Identify which cell holds the provided text, then report its [x, y] central coordinate. 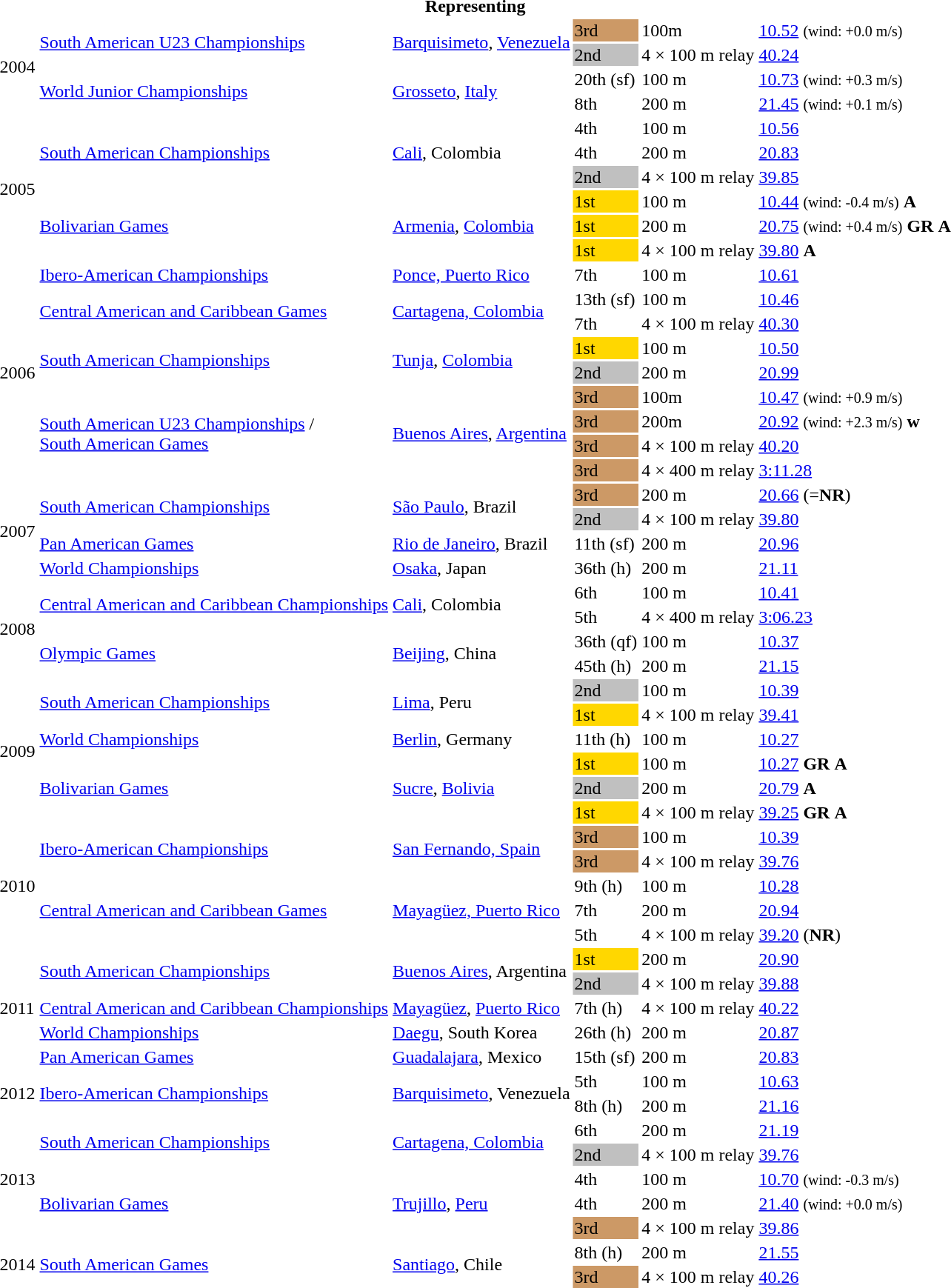
200m [698, 421]
South American Games [214, 1265]
Ponce, Puerto Rico [481, 275]
15th (sf) [606, 1057]
Lima, Peru [481, 702]
36th (h) [606, 568]
Daegu, South Korea [481, 1032]
Osaka, Japan [481, 568]
Beijing, China [481, 653]
Berlin, Germany [481, 739]
13th (sf) [606, 299]
20th (sf) [606, 79]
South American U23 Championships / South American Games [214, 434]
26th (h) [606, 1032]
San Fernando, Spain [481, 849]
World Junior Championships [214, 92]
Trujillo, Peru [481, 1204]
Grosseto, Italy [481, 92]
Tunja, Colombia [481, 360]
Guadalajara, Mexico [481, 1057]
Armenia, Colombia [481, 226]
Santiago, Chile [481, 1265]
11th (sf) [606, 544]
8th [606, 104]
9th (h) [606, 886]
South American U23 Championships [214, 43]
Sucre, Bolivia [481, 788]
Rio de Janeiro, Brazil [481, 544]
7th (h) [606, 1008]
45th (h) [606, 666]
São Paulo, Brazil [481, 507]
36th (qf) [606, 641]
Olympic Games [214, 653]
11th (h) [606, 739]
